Provide the (x, y) coordinate of the cell's center where the given text is located.  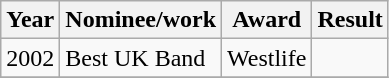
Award (267, 20)
Year (30, 20)
Result (350, 20)
2002 (30, 58)
Best UK Band (141, 58)
Westlife (267, 58)
Nominee/work (141, 20)
